From the cell containing the given text, extract its center point as [x, y] coordinate. 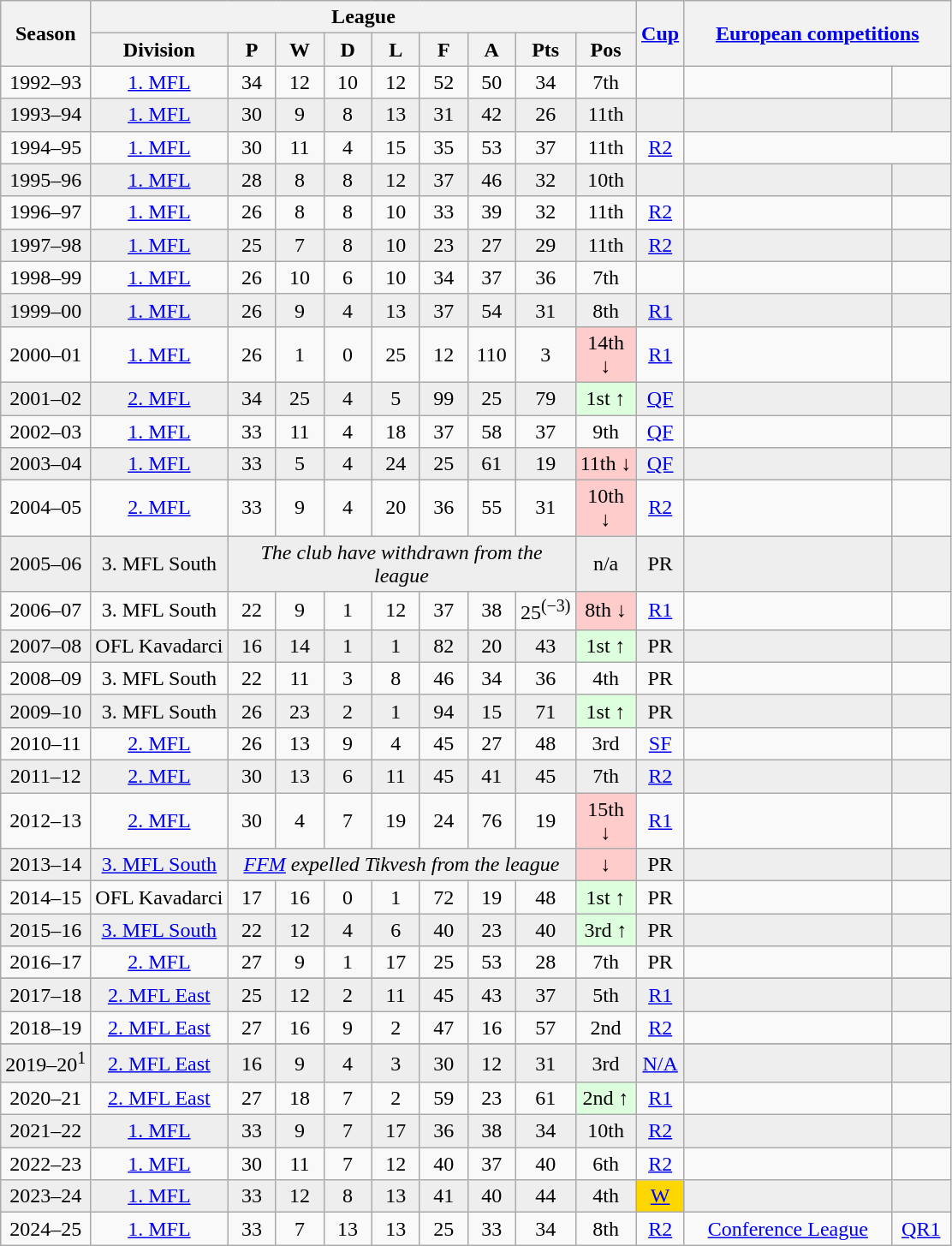
European competitions [817, 33]
2021–22 [46, 1131]
QR1 [921, 1229]
League [363, 17]
1997–98 [46, 245]
F [443, 50]
52 [443, 82]
1995–96 [46, 180]
2005–06 [46, 563]
2004–05 [46, 509]
1999–00 [46, 310]
Pos [606, 50]
2014–15 [46, 897]
Conference League [788, 1229]
2002–03 [46, 431]
Division [159, 50]
14th ↓ [606, 355]
8th ↓ [606, 611]
72 [443, 897]
Season [46, 33]
5th [606, 995]
6th [606, 1164]
n/a [606, 563]
29 [545, 245]
2009–10 [46, 711]
2003–04 [46, 464]
2013–14 [46, 865]
1996–97 [46, 212]
39 [491, 212]
42 [491, 115]
2022–23 [46, 1164]
2020–21 [46, 1099]
110 [491, 355]
Cup [660, 33]
1993–94 [46, 115]
The club have withdrawn from the league [402, 563]
A [491, 50]
2nd [606, 1028]
44 [545, 1196]
Pts [545, 50]
9th [606, 431]
1994–95 [46, 147]
76 [491, 820]
94 [443, 711]
2019–201 [46, 1064]
50 [491, 82]
1992–93 [46, 82]
2016–17 [46, 963]
2006–07 [46, 611]
82 [443, 646]
54 [491, 310]
57 [545, 1028]
55 [491, 509]
79 [545, 398]
D [348, 50]
71 [545, 711]
↓ [606, 865]
2012–13 [46, 820]
2015–16 [46, 930]
SF [660, 743]
3rd ↑ [606, 930]
14 [300, 646]
2010–11 [46, 743]
2011–12 [46, 777]
47 [443, 1028]
59 [443, 1099]
2001–02 [46, 398]
99 [443, 398]
58 [491, 431]
2017–18 [46, 995]
FFM expelled Tikvesh from the league [402, 865]
L [396, 50]
N/A [660, 1064]
2000–01 [46, 355]
25(−3) [545, 611]
2nd ↑ [606, 1099]
2007–08 [46, 646]
2024–25 [46, 1229]
2018–19 [46, 1028]
35 [443, 147]
11th ↓ [606, 464]
15th ↓ [606, 820]
P [252, 50]
2008–09 [46, 678]
2023–24 [46, 1196]
1998–99 [46, 277]
10th ↓ [606, 509]
